Locate the cell with the specified text and output its (X, Y) center coordinate. 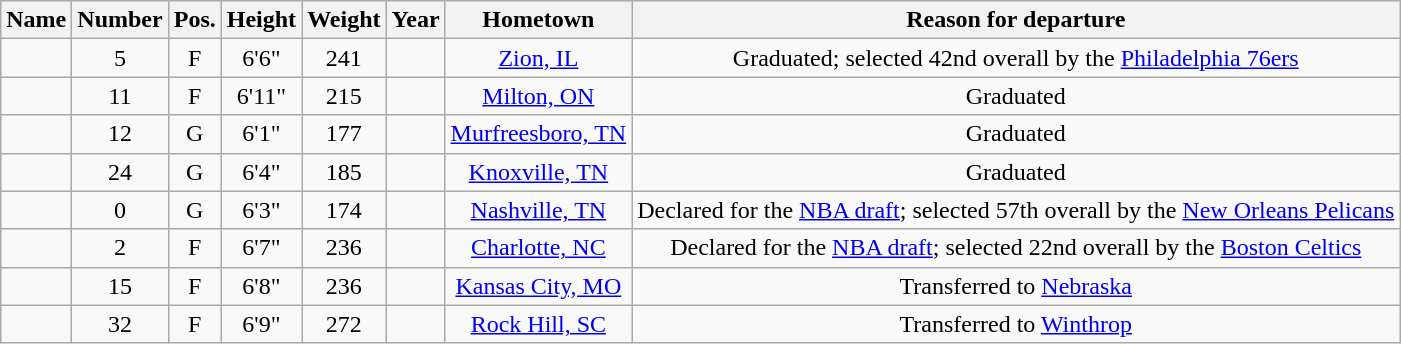
174 (344, 210)
6'9" (261, 324)
185 (344, 172)
Weight (344, 20)
Graduated; selected 42nd overall by the Philadelphia 76ers (1016, 58)
12 (120, 134)
215 (344, 96)
Height (261, 20)
Hometown (538, 20)
Declared for the NBA draft; selected 22nd overall by the Boston Celtics (1016, 248)
Number (120, 20)
6'7" (261, 248)
6'3" (261, 210)
Knoxville, TN (538, 172)
6'1" (261, 134)
241 (344, 58)
0 (120, 210)
Kansas City, MO (538, 286)
Rock Hill, SC (538, 324)
6'8" (261, 286)
6'11" (261, 96)
Transferred to Nebraska (1016, 286)
Transferred to Winthrop (1016, 324)
Murfreesboro, TN (538, 134)
Nashville, TN (538, 210)
272 (344, 324)
6'4" (261, 172)
Declared for the NBA draft; selected 57th overall by the New Orleans Pelicans (1016, 210)
5 (120, 58)
Milton, ON (538, 96)
Zion, IL (538, 58)
177 (344, 134)
15 (120, 286)
32 (120, 324)
2 (120, 248)
Reason for departure (1016, 20)
Pos. (194, 20)
Name (36, 20)
6'6" (261, 58)
Year (416, 20)
Charlotte, NC (538, 248)
24 (120, 172)
11 (120, 96)
